Find where the given text appears and provide that cell's center as (X, Y) coordinate. 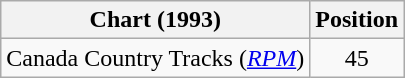
Canada Country Tracks (RPM) (156, 58)
Chart (1993) (156, 20)
45 (357, 58)
Position (357, 20)
